For the text-containing cell, return its midpoint in (x, y) coordinate format. 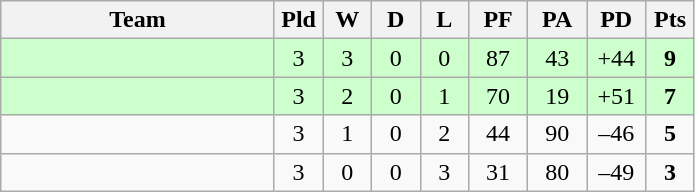
–49 (616, 172)
+51 (616, 96)
90 (558, 134)
43 (558, 58)
7 (670, 96)
Pld (298, 20)
PA (558, 20)
70 (498, 96)
W (348, 20)
PD (616, 20)
87 (498, 58)
9 (670, 58)
Pts (670, 20)
L (444, 20)
80 (558, 172)
31 (498, 172)
44 (498, 134)
–46 (616, 134)
D (396, 20)
+44 (616, 58)
PF (498, 20)
19 (558, 96)
Team (138, 20)
5 (670, 134)
